Return the (X, Y) coordinate for the center point of the cell that contains the specified text.  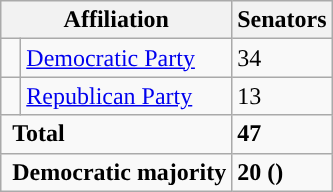
Total (116, 134)
Affiliation (116, 20)
Republican Party (126, 96)
13 (282, 96)
Democratic Party (126, 58)
Senators (282, 20)
47 (282, 134)
20 () (282, 172)
34 (282, 58)
Democratic majority (116, 172)
